For the text-containing cell, return its midpoint in (x, y) coordinate format. 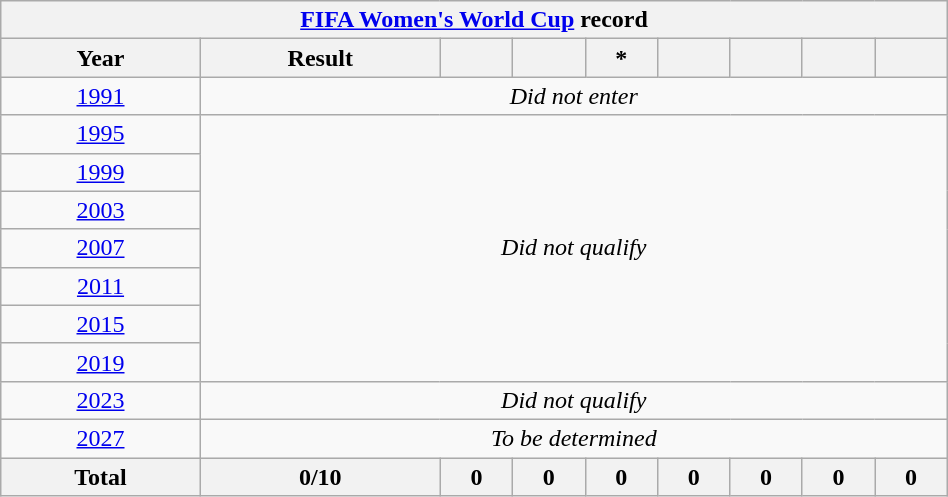
* (621, 58)
2019 (101, 362)
1999 (101, 172)
Result (320, 58)
2011 (101, 286)
2027 (101, 438)
0/10 (320, 477)
2007 (101, 248)
Year (101, 58)
1991 (101, 96)
Did not enter (574, 96)
Total (101, 477)
1995 (101, 134)
2003 (101, 210)
FIFA Women's World Cup record (474, 20)
2015 (101, 324)
To be determined (574, 438)
2023 (101, 400)
